Scan for the cell matching the given text and deliver its [X, Y] coordinate at center. 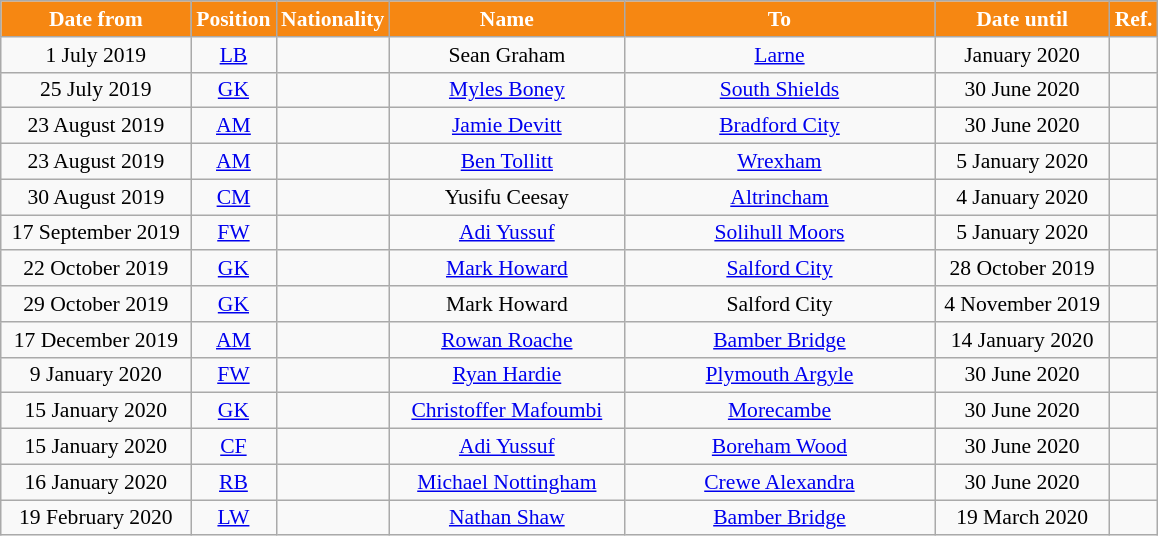
29 October 2019 [96, 304]
17 December 2019 [96, 340]
January 2020 [1022, 55]
Michael Nottingham [506, 482]
Wrexham [779, 162]
Solihull Moors [779, 233]
28 October 2019 [1022, 269]
LW [234, 518]
Ryan Hardie [506, 375]
Sean Graham [506, 55]
25 July 2019 [96, 90]
19 March 2020 [1022, 518]
Nationality [332, 19]
Rowan Roache [506, 340]
Jamie Devitt [506, 126]
Plymouth Argyle [779, 375]
Altrincham [779, 197]
Name [506, 19]
Date until [1022, 19]
Myles Boney [506, 90]
Ref. [1134, 19]
4 November 2019 [1022, 304]
LB [234, 55]
Larne [779, 55]
Yusifu Ceesay [506, 197]
1 July 2019 [96, 55]
Bradford City [779, 126]
CM [234, 197]
16 January 2020 [96, 482]
4 January 2020 [1022, 197]
Ben Tollitt [506, 162]
Date from [96, 19]
9 January 2020 [96, 375]
CF [234, 447]
22 October 2019 [96, 269]
Position [234, 19]
30 August 2019 [96, 197]
Morecambe [779, 411]
Crewe Alexandra [779, 482]
Nathan Shaw [506, 518]
14 January 2020 [1022, 340]
17 September 2019 [96, 233]
19 February 2020 [96, 518]
South Shields [779, 90]
RB [234, 482]
Christoffer Mafoumbi [506, 411]
To [779, 19]
Boreham Wood [779, 447]
